Determine the (X, Y) coordinate at the center of the cell enclosing the given text.  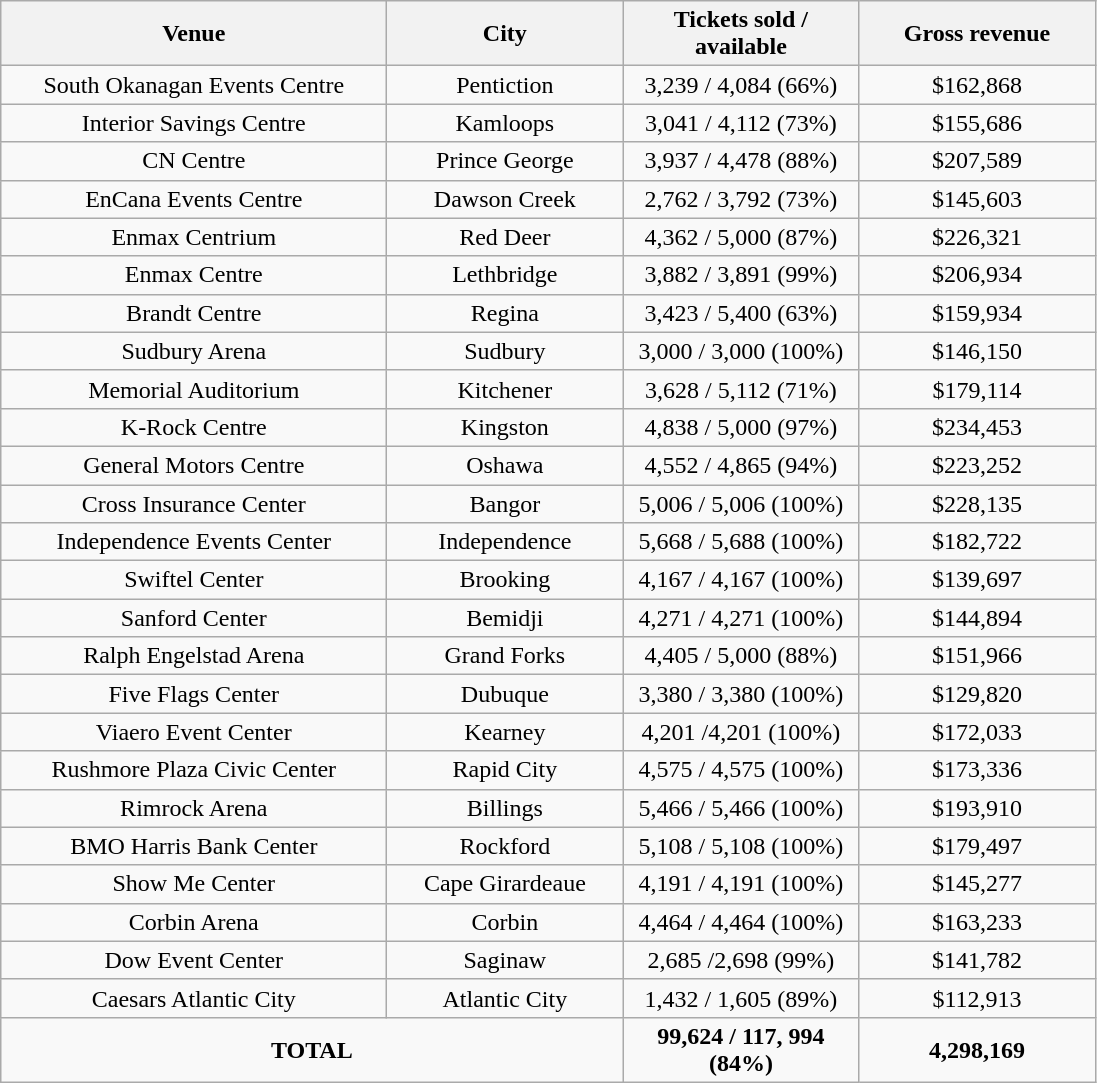
Sudbury (505, 351)
$163,233 (977, 922)
$155,686 (977, 123)
$146,150 (977, 351)
2,685 /2,698 (99%) (741, 960)
99,624 / 117, 994 (84%) (741, 1050)
Corbin (505, 922)
$145,277 (977, 884)
EnCana Events Centre (194, 199)
Corbin Arena (194, 922)
$145,603 (977, 199)
$207,589 (977, 161)
1,432 / 1,605 (89%) (741, 998)
$206,934 (977, 275)
5,006 / 5,006 (100%) (741, 503)
Enmax Centrium (194, 237)
$182,722 (977, 542)
3,628 / 5,112 (71%) (741, 389)
Pentiction (505, 85)
Brandt Centre (194, 313)
$179,497 (977, 846)
Kearney (505, 732)
$228,135 (977, 503)
K-Rock Centre (194, 427)
Bangor (505, 503)
3,041 / 4,112 (73%) (741, 123)
Sanford Center (194, 618)
$159,934 (977, 313)
BMO Harris Bank Center (194, 846)
Memorial Auditorium (194, 389)
Regina (505, 313)
Atlantic City (505, 998)
4,552 / 4,865 (94%) (741, 465)
2,762 / 3,792 (73%) (741, 199)
Cross Insurance Center (194, 503)
Red Deer (505, 237)
5,108 / 5,108 (100%) (741, 846)
South Okanagan Events Centre (194, 85)
$179,114 (977, 389)
Bemidji (505, 618)
Grand Forks (505, 656)
3,882 / 3,891 (99%) (741, 275)
CN Centre (194, 161)
Prince George (505, 161)
$129,820 (977, 694)
4,298,169 (977, 1050)
3,380 / 3,380 (100%) (741, 694)
$226,321 (977, 237)
Enmax Centre (194, 275)
3,937 / 4,478 (88%) (741, 161)
Cape Girardeaue (505, 884)
General Motors Centre (194, 465)
$151,966 (977, 656)
$162,868 (977, 85)
$141,782 (977, 960)
Viaero Event Center (194, 732)
Tickets sold / available (741, 34)
3,239 / 4,084 (66%) (741, 85)
Show Me Center (194, 884)
4,838 / 5,000 (97%) (741, 427)
Interior Savings Centre (194, 123)
4,575 / 4,575 (100%) (741, 770)
Five Flags Center (194, 694)
4,201 /4,201 (100%) (741, 732)
Dow Event Center (194, 960)
Oshawa (505, 465)
Kamloops (505, 123)
Billings (505, 808)
$173,336 (977, 770)
Saginaw (505, 960)
Venue (194, 34)
4,271 / 4,271 (100%) (741, 618)
4,405 / 5,000 (88%) (741, 656)
$223,252 (977, 465)
Rushmore Plaza Civic Center (194, 770)
4,464 / 4,464 (100%) (741, 922)
5,466 / 5,466 (100%) (741, 808)
City (505, 34)
Rimrock Arena (194, 808)
TOTAL (312, 1050)
$234,453 (977, 427)
Caesars Atlantic City (194, 998)
Brooking (505, 580)
Swiftel Center (194, 580)
Gross revenue (977, 34)
Independence (505, 542)
$144,894 (977, 618)
Kingston (505, 427)
4,167 / 4,167 (100%) (741, 580)
$139,697 (977, 580)
Dawson Creek (505, 199)
Kitchener (505, 389)
Ralph Engelstad Arena (194, 656)
Rockford (505, 846)
Independence Events Center (194, 542)
$193,910 (977, 808)
$112,913 (977, 998)
Lethbridge (505, 275)
3,423 / 5,400 (63%) (741, 313)
4,362 / 5,000 (87%) (741, 237)
4,191 / 4,191 (100%) (741, 884)
$172,033 (977, 732)
Rapid City (505, 770)
3,000 / 3,000 (100%) (741, 351)
Sudbury Arena (194, 351)
5,668 / 5,688 (100%) (741, 542)
Dubuque (505, 694)
